Identify which cell holds the provided text, then report its (x, y) central coordinate. 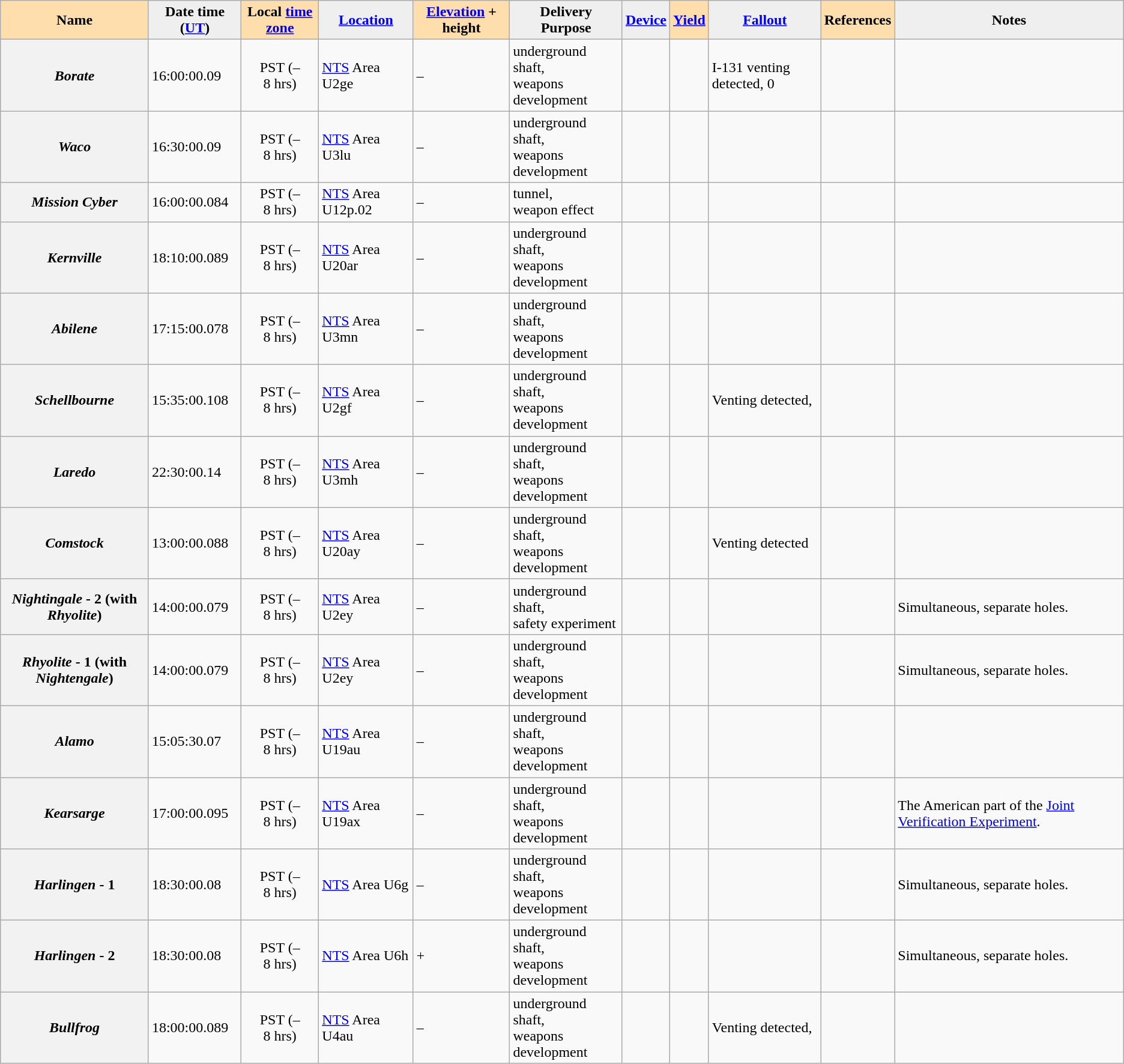
16:00:00.084 (195, 202)
Nightingale - 2 (with Rhyolite) (74, 606)
Comstock (74, 543)
tunnel,weapon effect (566, 202)
Kearsarge (74, 813)
Fallout (765, 20)
NTS Area U20ay (366, 543)
18:10:00.089 (195, 257)
Yield (689, 20)
NTS Area U2ge (366, 76)
NTS Area U4au (366, 1028)
NTS Area U2gf (366, 400)
NTS Area U3mn (366, 329)
NTS Area U19ax (366, 813)
Alamo (74, 741)
16:30:00.09 (195, 147)
Harlingen - 1 (74, 885)
Waco (74, 147)
15:35:00.108 (195, 400)
Abilene (74, 329)
I-131 venting detected, 0 (765, 76)
NTS Area U19au (366, 741)
Venting detected (765, 543)
Laredo (74, 472)
NTS Area U3lu (366, 147)
Name (74, 20)
NTS Area U3mh (366, 472)
Mission Cyber (74, 202)
Device (646, 20)
NTS Area U12p.02 (366, 202)
NTS Area U6h (366, 956)
NTS Area U6g (366, 885)
22:30:00.14 (195, 472)
Borate (74, 76)
The American part of the Joint Verification Experiment. (1009, 813)
NTS Area U20ar (366, 257)
Rhyolite - 1 (with Nightengale) (74, 670)
16:00:00.09 (195, 76)
18:00:00.089 (195, 1028)
Local time zone (280, 20)
13:00:00.088 (195, 543)
Location (366, 20)
17:00:00.095 (195, 813)
17:15:00.078 (195, 329)
References (857, 20)
Date time (UT) (195, 20)
+ (461, 956)
Harlingen - 2 (74, 956)
Notes (1009, 20)
Schellbourne (74, 400)
Bullfrog (74, 1028)
Delivery Purpose (566, 20)
Kernville (74, 257)
Elevation + height (461, 20)
15:05:30.07 (195, 741)
underground shaft,safety experiment (566, 606)
